Capture the cell that displays the provided text and extract its (X, Y) central coordinate. 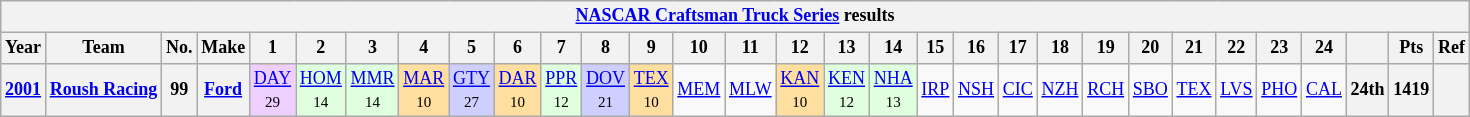
KEN12 (847, 90)
9 (651, 48)
NASCAR Craftsman Truck Series results (736, 16)
19 (1106, 48)
2001 (24, 90)
MEM (699, 90)
12 (800, 48)
18 (1060, 48)
Roush Racing (103, 90)
Ref (1452, 48)
TEX (1194, 90)
1 (272, 48)
16 (976, 48)
MMR14 (372, 90)
Year (24, 48)
2 (322, 48)
10 (699, 48)
CIC (1018, 90)
23 (1280, 48)
GTY27 (472, 90)
DAY29 (272, 90)
13 (847, 48)
RCH (1106, 90)
24 (1324, 48)
LVS (1236, 90)
NZH (1060, 90)
Team (103, 48)
DAR10 (518, 90)
Pts (1412, 48)
15 (936, 48)
11 (750, 48)
NHA13 (893, 90)
TEX10 (651, 90)
MLW (750, 90)
17 (1018, 48)
PPR12 (562, 90)
8 (606, 48)
21 (1194, 48)
24th (1368, 90)
IRP (936, 90)
99 (180, 90)
6 (518, 48)
1419 (1412, 90)
HOM14 (322, 90)
Ford (224, 90)
KAN10 (800, 90)
PHO (1280, 90)
DOV21 (606, 90)
5 (472, 48)
14 (893, 48)
NSH (976, 90)
Make (224, 48)
MAR10 (424, 90)
SBO (1150, 90)
3 (372, 48)
CAL (1324, 90)
7 (562, 48)
22 (1236, 48)
20 (1150, 48)
No. (180, 48)
4 (424, 48)
